Search for the cell housing the specified text and yield its (x, y) center coordinate. 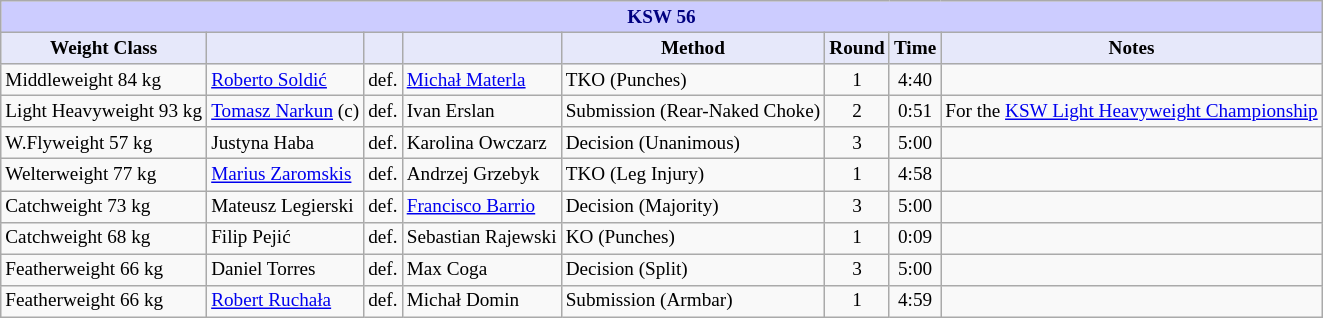
Francisco Barrio (482, 206)
Weight Class (104, 48)
KO (Punches) (693, 238)
Roberto Soldić (286, 80)
Catchweight 68 kg (104, 238)
TKO (Leg Injury) (693, 175)
2 (858, 111)
Karolina Owczarz (482, 143)
Catchweight 73 kg (104, 206)
Decision (Split) (693, 270)
Marius Zaromskis (286, 175)
Light Heavyweight 93 kg (104, 111)
Ivan Erslan (482, 111)
Welterweight 77 kg (104, 175)
0:51 (914, 111)
Decision (Majority) (693, 206)
Notes (1132, 48)
Mateusz Legierski (286, 206)
TKO (Punches) (693, 80)
4:59 (914, 301)
Daniel Torres (286, 270)
Max Coga (482, 270)
Michał Domin (482, 301)
4:40 (914, 80)
Submission (Rear-Naked Choke) (693, 111)
Method (693, 48)
Time (914, 48)
Round (858, 48)
Sebastian Rajewski (482, 238)
For the KSW Light Heavyweight Championship (1132, 111)
W.Flyweight 57 kg (104, 143)
0:09 (914, 238)
Filip Pejić (286, 238)
Michał Materla (482, 80)
Decision (Unanimous) (693, 143)
Andrzej Grzebyk (482, 175)
KSW 56 (662, 17)
4:58 (914, 175)
Tomasz Narkun (c) (286, 111)
Middleweight 84 kg (104, 80)
Submission (Armbar) (693, 301)
Justyna Haba (286, 143)
Robert Ruchała (286, 301)
